Return the [X, Y] coordinate for the center point of the cell that contains the specified text.  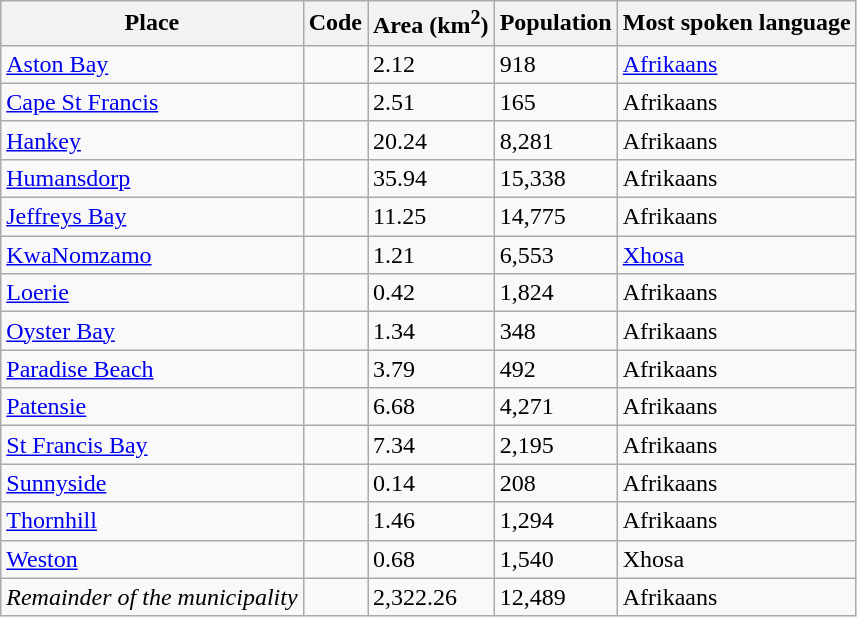
208 [556, 483]
Paradise Beach [152, 369]
165 [556, 102]
11.25 [432, 217]
2.12 [432, 64]
1,294 [556, 521]
KwaNomzamo [152, 255]
Humansdorp [152, 178]
Population [556, 24]
Code [335, 24]
1.46 [432, 521]
Oyster Bay [152, 331]
Cape St Francis [152, 102]
4,271 [556, 407]
2,322.26 [432, 597]
Area (km2) [432, 24]
1.21 [432, 255]
6,553 [556, 255]
Loerie [152, 293]
14,775 [556, 217]
Weston [152, 559]
Hankey [152, 140]
2.51 [432, 102]
Patensie [152, 407]
Thornhill [152, 521]
492 [556, 369]
Place [152, 24]
Remainder of the municipality [152, 597]
Most spoken language [736, 24]
St Francis Bay [152, 445]
15,338 [556, 178]
Aston Bay [152, 64]
Sunnyside [152, 483]
Jeffreys Bay [152, 217]
1.34 [432, 331]
3.79 [432, 369]
7.34 [432, 445]
1,540 [556, 559]
0.68 [432, 559]
918 [556, 64]
12,489 [556, 597]
8,281 [556, 140]
0.42 [432, 293]
2,195 [556, 445]
20.24 [432, 140]
1,824 [556, 293]
348 [556, 331]
6.68 [432, 407]
35.94 [432, 178]
0.14 [432, 483]
